Output the [X, Y] coordinate of the center of the cell containing the given text.  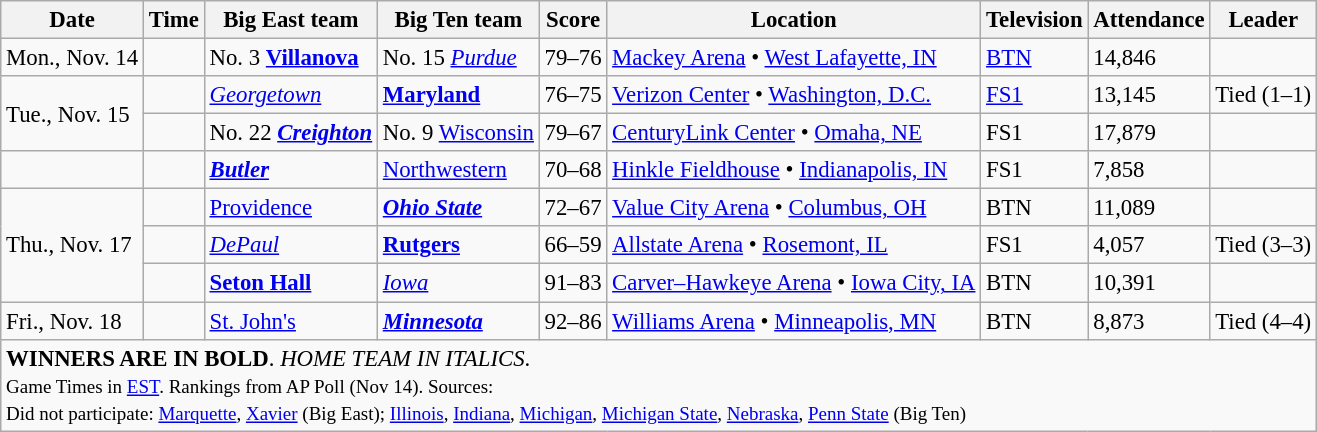
Providence [290, 208]
Tue., Nov. 15 [72, 114]
Television [1034, 20]
No. 15 Purdue [458, 58]
Thu., Nov. 17 [72, 246]
Tied (4–4) [1264, 321]
70–68 [573, 170]
10,391 [1149, 283]
Seton Hall [290, 283]
Tied (1–1) [1264, 95]
17,879 [1149, 133]
11,089 [1149, 208]
No. 3 Villanova [290, 58]
79–67 [573, 133]
Time [174, 20]
7,858 [1149, 170]
92–86 [573, 321]
Butler [290, 170]
Leader [1264, 20]
Fri., Nov. 18 [72, 321]
Allstate Arena • Rosemont, IL [794, 245]
14,846 [1149, 58]
Mon., Nov. 14 [72, 58]
4,057 [1149, 245]
Verizon Center • Washington, D.C. [794, 95]
CenturyLink Center • Omaha, NE [794, 133]
Tied (3–3) [1264, 245]
91–83 [573, 283]
66–59 [573, 245]
79–76 [573, 58]
Score [573, 20]
No. 9 Wisconsin [458, 133]
13,145 [1149, 95]
Maryland [458, 95]
Value City Arena • Columbus, OH [794, 208]
Rutgers [458, 245]
Minnesota [458, 321]
Ohio State [458, 208]
DePaul [290, 245]
Northwestern [458, 170]
Georgetown [290, 95]
Big Ten team [458, 20]
Hinkle Fieldhouse • Indianapolis, IN [794, 170]
76–75 [573, 95]
Big East team [290, 20]
No. 22 Creighton [290, 133]
Attendance [1149, 20]
Location [794, 20]
8,873 [1149, 321]
Williams Arena • Minneapolis, MN [794, 321]
St. John's [290, 321]
72–67 [573, 208]
Iowa [458, 283]
Date [72, 20]
Carver–Hawkeye Arena • Iowa City, IA [794, 283]
Mackey Arena • West Lafayette, IN [794, 58]
